Extract the [x, y] coordinate from the center of the cell holding the provided text.  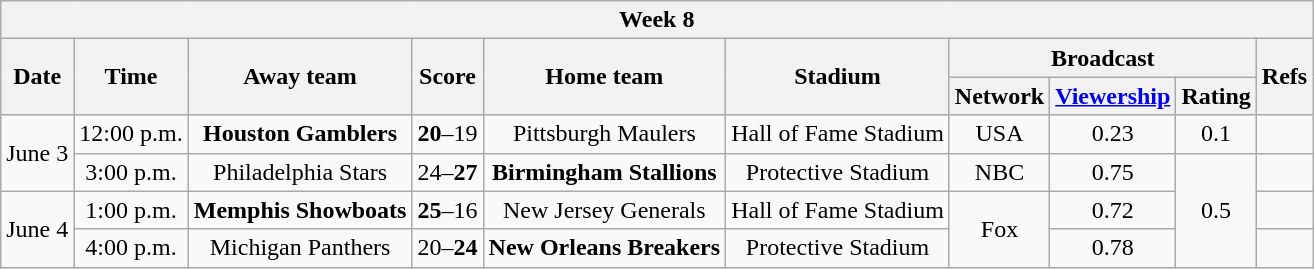
June 3 [38, 153]
Viewership [1113, 96]
June 4 [38, 229]
20–24 [448, 248]
NBC [999, 172]
0.72 [1113, 210]
25–16 [448, 210]
4:00 p.m. [131, 248]
Time [131, 77]
0.78 [1113, 248]
Michigan Panthers [300, 248]
Home team [604, 77]
20–19 [448, 134]
Refs [1284, 77]
USA [999, 134]
New Orleans Breakers [604, 248]
0.5 [1216, 210]
Broadcast [1102, 58]
New Jersey Generals [604, 210]
Memphis Showboats [300, 210]
Network [999, 96]
0.23 [1113, 134]
Stadium [838, 77]
0.75 [1113, 172]
Rating [1216, 96]
0.1 [1216, 134]
Date [38, 77]
Pittsburgh Maulers [604, 134]
1:00 p.m. [131, 210]
Score [448, 77]
Fox [999, 229]
Birmingham Stallions [604, 172]
Houston Gamblers [300, 134]
24–27 [448, 172]
Week 8 [657, 20]
Away team [300, 77]
Philadelphia Stars [300, 172]
3:00 p.m. [131, 172]
12:00 p.m. [131, 134]
